Return the [X, Y] coordinate for the center point of the cell that contains the specified text.  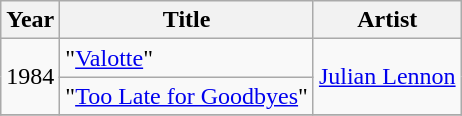
1984 [30, 77]
Title [187, 20]
Julian Lennon [387, 77]
Artist [387, 20]
"Too Late for Goodbyes" [187, 96]
Year [30, 20]
"Valotte" [187, 58]
